Return [x, y] of the center of cell containing provided text 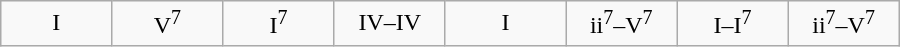
I7 [278, 24]
IV–IV [390, 24]
I–I7 [732, 24]
V7 [168, 24]
